Return the (x, y) coordinate for the center point of the cell that contains the specified text.  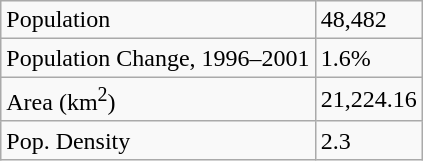
2.3 (368, 140)
Population (158, 20)
Pop. Density (158, 140)
48,482 (368, 20)
Population Change, 1996–2001 (158, 58)
1.6% (368, 58)
Area (km2) (158, 100)
21,224.16 (368, 100)
